From the cell containing the given text, extract its center point as (X, Y) coordinate. 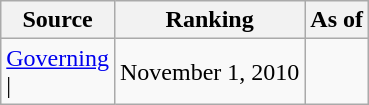
Ranking (209, 20)
As of (337, 20)
Source (58, 20)
November 1, 2010 (209, 72)
Governing| (58, 72)
